Pinpoint the cell where the given text exists, returning its [x, y] midpoint coordinate. 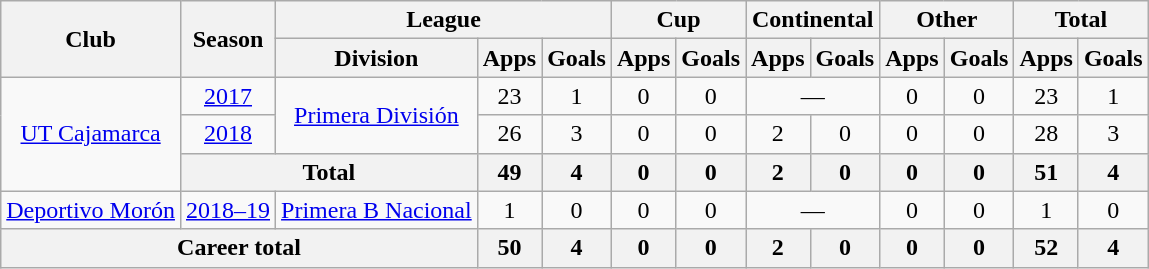
Season [228, 39]
50 [509, 248]
UT Cajamarca [91, 134]
49 [509, 172]
26 [509, 134]
League [444, 20]
Club [91, 39]
51 [1046, 172]
Continental [813, 20]
28 [1046, 134]
Career total [239, 248]
2017 [228, 96]
Cup [678, 20]
Primera División [377, 115]
52 [1046, 248]
Division [377, 58]
2018 [228, 134]
Other [947, 20]
Primera B Nacional [377, 210]
Deportivo Morón [91, 210]
2018–19 [228, 210]
